Return the (X, Y) coordinate for the center point of the cell that contains the specified text.  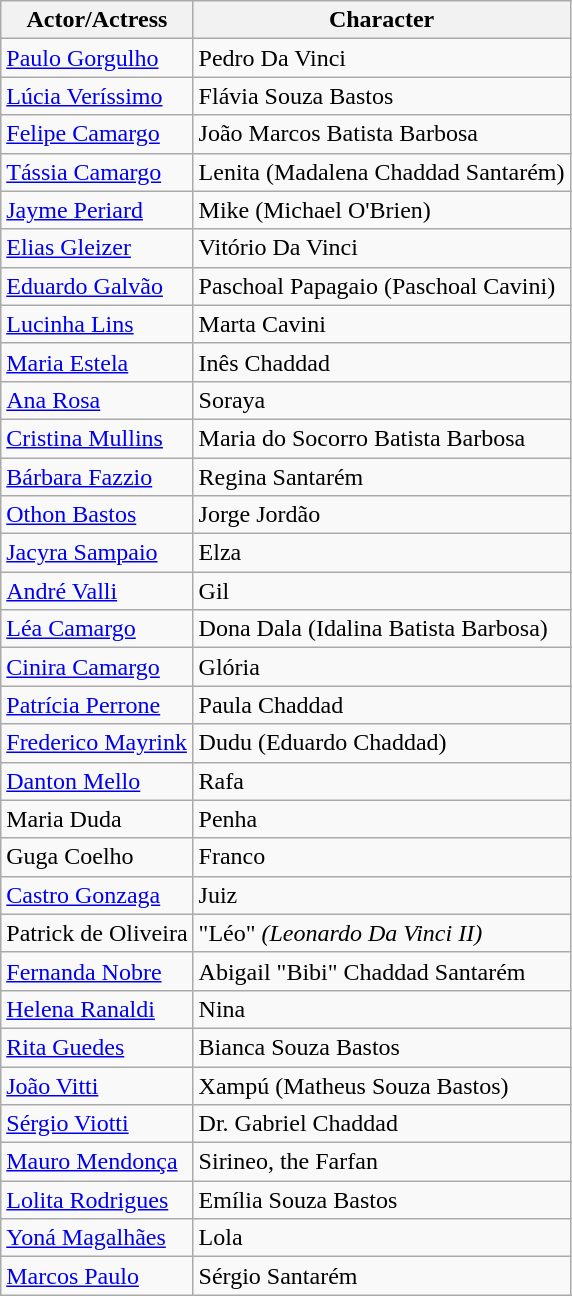
Emília Souza Bastos (382, 1200)
Maria Estela (97, 362)
Gil (382, 591)
Abigail "Bibi" Chaddad Santarém (382, 971)
Inês Chaddad (382, 362)
Jacyra Sampaio (97, 553)
Léa Camargo (97, 629)
Sérgio Santarém (382, 1276)
André Valli (97, 591)
Soraya (382, 400)
Jorge Jordão (382, 515)
Vitório Da Vinci (382, 248)
Ana Rosa (97, 400)
Sérgio Viotti (97, 1124)
Elias Gleizer (97, 248)
Mike (Michael O'Brien) (382, 210)
Lúcia Veríssimo (97, 96)
Dudu (Eduardo Chaddad) (382, 743)
Character (382, 20)
Glória (382, 667)
Lenita (Madalena Chaddad Santarém) (382, 172)
Paula Chaddad (382, 705)
Jayme Periard (97, 210)
Cinira Camargo (97, 667)
"Léo" (Leonardo Da Vinci II) (382, 933)
Paschoal Papagaio (Paschoal Cavini) (382, 286)
Pedro Da Vinci (382, 58)
Lucinha Lins (97, 324)
Othon Bastos (97, 515)
Patrícia Perrone (97, 705)
Lola (382, 1238)
Eduardo Galvão (97, 286)
Elza (382, 553)
Flávia Souza Bastos (382, 96)
Mauro Mendonça (97, 1162)
Frederico Mayrink (97, 743)
Rafa (382, 781)
Dr. Gabriel Chaddad (382, 1124)
Marta Cavini (382, 324)
Fernanda Nobre (97, 971)
Castro Gonzaga (97, 895)
Patrick de Oliveira (97, 933)
Bárbara Fazzio (97, 477)
Cristina Mullins (97, 438)
João Marcos Batista Barbosa (382, 134)
Maria do Socorro Batista Barbosa (382, 438)
Nina (382, 1009)
Guga Coelho (97, 857)
Actor/Actress (97, 20)
Tássia Camargo (97, 172)
Dona Dala (Idalina Batista Barbosa) (382, 629)
Rita Guedes (97, 1047)
João Vitti (97, 1085)
Marcos Paulo (97, 1276)
Sirineo, the Farfan (382, 1162)
Lolita Rodrigues (97, 1200)
Juiz (382, 895)
Paulo Gorgulho (97, 58)
Penha (382, 819)
Danton Mello (97, 781)
Felipe Camargo (97, 134)
Xampú (Matheus Souza Bastos) (382, 1085)
Franco (382, 857)
Maria Duda (97, 819)
Yoná Magalhães (97, 1238)
Bianca Souza Bastos (382, 1047)
Helena Ranaldi (97, 1009)
Regina Santarém (382, 477)
